Output the (X, Y) coordinate of the center of the cell containing the given text.  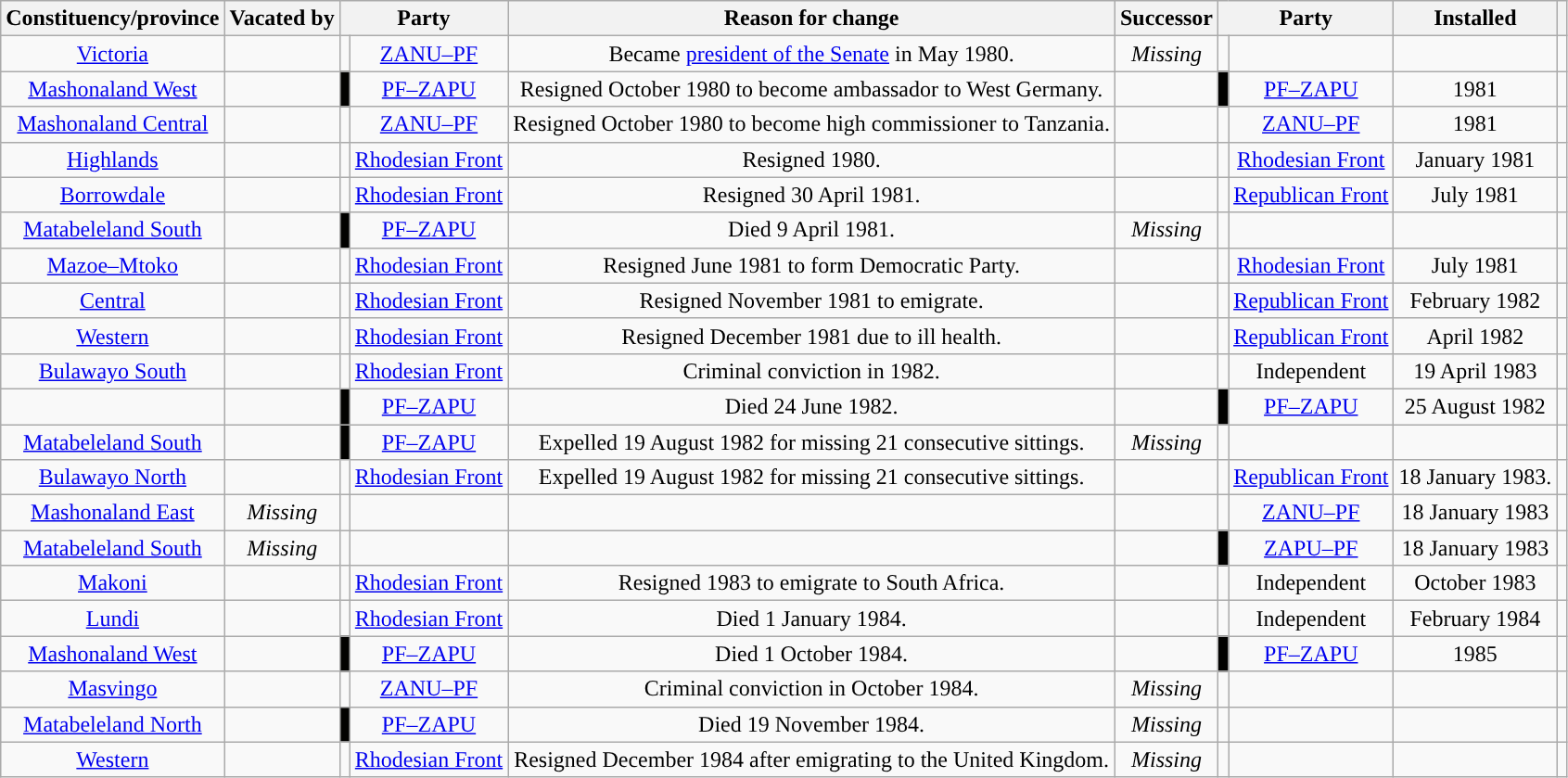
18 January 1983. (1475, 478)
Reason for change (812, 19)
ZAPU–PF (1311, 548)
Mashonaland Central (113, 124)
February 1982 (1475, 300)
Died 19 November 1984. (812, 724)
Masvingo (113, 689)
February 1984 (1475, 619)
Criminal conviction in 1982. (812, 371)
Matabeleland North (113, 724)
Central (113, 300)
Installed (1475, 19)
Resigned December 1984 after emigrating to the United Kingdom. (812, 759)
January 1981 (1475, 159)
October 1983 (1475, 583)
April 1982 (1475, 336)
Died 1 October 1984. (812, 654)
Resigned October 1980 to become high commissioner to Tanzania. (812, 124)
Successor (1166, 19)
Mashonaland East (113, 513)
Vacated by (282, 19)
25 August 1982 (1475, 406)
Resigned June 1981 to form Democratic Party. (812, 265)
Makoni (113, 583)
Resigned December 1981 due to ill health. (812, 336)
Mazoe–Mtoko (113, 265)
Borrowdale (113, 195)
Died 24 June 1982. (812, 406)
Resigned 1980. (812, 159)
Bulawayo South (113, 371)
Bulawayo North (113, 478)
Resigned 1983 to emigrate to South Africa. (812, 583)
Criminal conviction in October 1984. (812, 689)
19 April 1983 (1475, 371)
Died 1 January 1984. (812, 619)
Victoria (113, 54)
Lundi (113, 619)
Resigned November 1981 to emigrate. (812, 300)
Resigned October 1980 to become ambassador to West Germany. (812, 89)
Constituency/province (113, 19)
Became president of the Senate in May 1980. (812, 54)
Resigned 30 April 1981. (812, 195)
Died 9 April 1981. (812, 230)
1985 (1475, 654)
Highlands (113, 159)
